Return the (x, y) coordinate for the center point of the cell that contains the specified text.  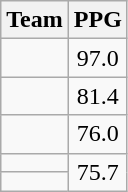
PPG (98, 20)
75.7 (98, 172)
76.0 (98, 134)
Team (35, 20)
81.4 (98, 96)
97.0 (98, 58)
